Find where the given text appears and provide that cell's center as [x, y] coordinate. 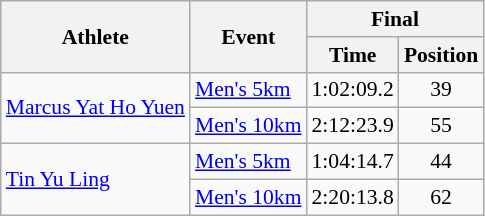
Position [441, 55]
55 [441, 126]
Time [353, 55]
Event [248, 36]
Tin Yu Ling [96, 180]
62 [441, 197]
1:02:09.2 [353, 90]
2:12:23.9 [353, 126]
44 [441, 162]
39 [441, 90]
Marcus Yat Ho Yuen [96, 108]
2:20:13.8 [353, 197]
Athlete [96, 36]
Final [396, 19]
1:04:14.7 [353, 162]
